Output the [x, y] coordinate of the center of the cell containing the given text.  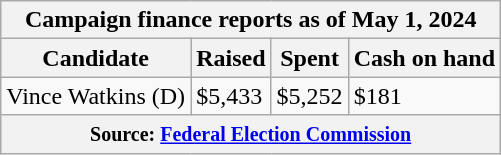
Vince Watkins (D) [96, 96]
$5,252 [310, 96]
Cash on hand [424, 58]
Spent [310, 58]
$181 [424, 96]
Campaign finance reports as of May 1, 2024 [251, 20]
$5,433 [231, 96]
Raised [231, 58]
Candidate [96, 58]
Source: Federal Election Commission [251, 134]
